From the cell containing the given text, extract its center point as [x, y] coordinate. 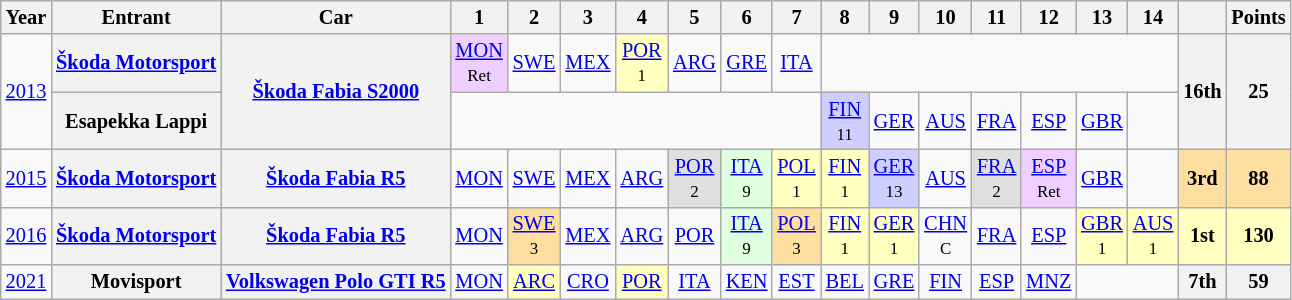
MNZ [1048, 282]
Movisport [136, 282]
BEL [845, 282]
ARC [534, 282]
Volkswagen Polo GTI R5 [336, 282]
13 [1102, 17]
CRO [588, 282]
FIN [946, 282]
Esapekka Lappi [136, 121]
Entrant [136, 17]
CHNC [946, 236]
11 [996, 17]
6 [747, 17]
12 [1048, 17]
FRA2 [996, 178]
1st [1202, 236]
59 [1258, 282]
16th [1202, 92]
88 [1258, 178]
GER13 [894, 178]
2015 [26, 178]
POL1 [796, 178]
14 [1153, 17]
2021 [26, 282]
130 [1258, 236]
7 [796, 17]
25 [1258, 92]
GER [894, 121]
Škoda Fabia S2000 [336, 92]
EST [796, 282]
ESPRet [1048, 178]
POR1 [642, 63]
1 [478, 17]
FIN11 [845, 121]
MONRet [478, 63]
4 [642, 17]
3 [588, 17]
POL3 [796, 236]
5 [694, 17]
KEN [747, 282]
10 [946, 17]
Year [26, 17]
GBR1 [1102, 236]
2016 [26, 236]
3rd [1202, 178]
AUS1 [1153, 236]
2013 [26, 92]
SWE3 [534, 236]
Points [1258, 17]
GER1 [894, 236]
2 [534, 17]
9 [894, 17]
8 [845, 17]
POR2 [694, 178]
Car [336, 17]
7th [1202, 282]
